Capture the cell that displays the provided text and extract its [X, Y] central coordinate. 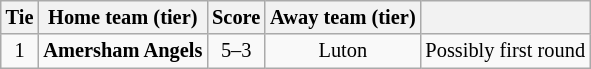
Score [236, 17]
5–3 [236, 51]
Amersham Angels [122, 51]
Home team (tier) [122, 17]
Away team (tier) [342, 17]
1 [20, 51]
Tie [20, 17]
Luton [342, 51]
Possibly first round [506, 51]
